Identify which cell holds the provided text, then report its [x, y] central coordinate. 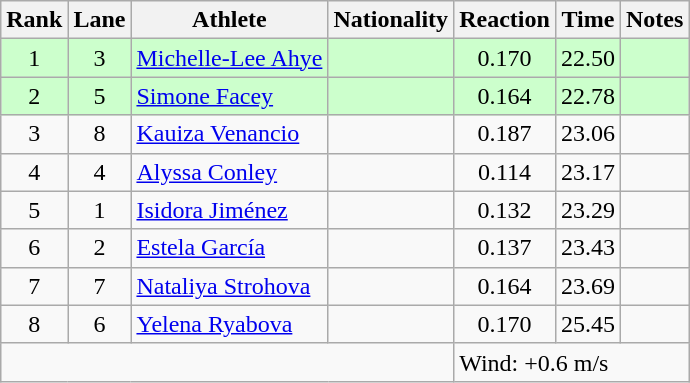
25.45 [588, 324]
22.78 [588, 96]
22.50 [588, 58]
0.187 [505, 134]
Lane [100, 20]
Athlete [230, 20]
Notes [654, 20]
0.137 [505, 248]
Rank [34, 20]
23.69 [588, 286]
Michelle-Lee Ahye [230, 58]
Isidora Jiménez [230, 210]
23.06 [588, 134]
Estela García [230, 248]
0.114 [505, 172]
Wind: +0.6 m/s [572, 362]
Nataliya Strohova [230, 286]
23.29 [588, 210]
0.132 [505, 210]
Nationality [391, 20]
Reaction [505, 20]
Simone Facey [230, 96]
Time [588, 20]
Kauiza Venancio [230, 134]
23.43 [588, 248]
Alyssa Conley [230, 172]
Yelena Ryabova [230, 324]
23.17 [588, 172]
